From the cell containing the given text, extract its center point as (x, y) coordinate. 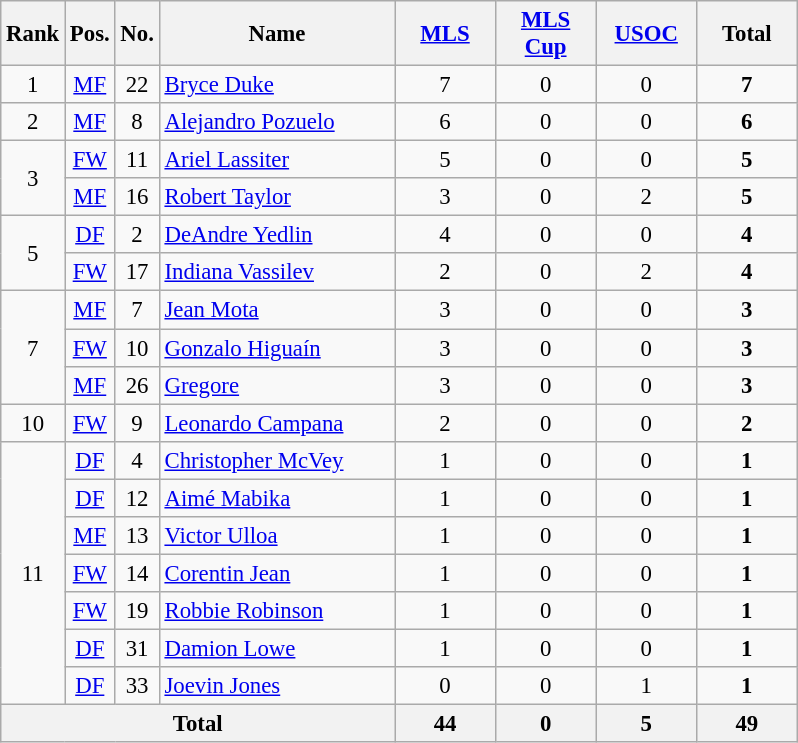
No. (137, 34)
44 (446, 724)
Damion Lowe (277, 648)
Bryce Duke (277, 85)
Jean Mota (277, 310)
Victor Ulloa (277, 536)
Gonzalo Higuaín (277, 348)
Leonardo Campana (277, 423)
Corentin Jean (277, 573)
Robbie Robinson (277, 611)
Alejandro Pozuelo (277, 122)
9 (137, 423)
Christopher McVey (277, 460)
14 (137, 573)
33 (137, 686)
DeAndre Yedlin (277, 235)
12 (137, 498)
Name (277, 34)
22 (137, 85)
Pos. (90, 34)
MLS (446, 34)
8 (137, 122)
Gregore (277, 385)
MLS Cup (546, 34)
13 (137, 536)
Robert Taylor (277, 197)
USOC (646, 34)
Aimé Mabika (277, 498)
49 (748, 724)
31 (137, 648)
26 (137, 385)
Ariel Lassiter (277, 160)
Joevin Jones (277, 686)
Indiana Vassilev (277, 273)
Rank (33, 34)
17 (137, 273)
19 (137, 611)
16 (137, 197)
